Detect which cell encompasses the target text, then output its [X, Y] center coordinate. 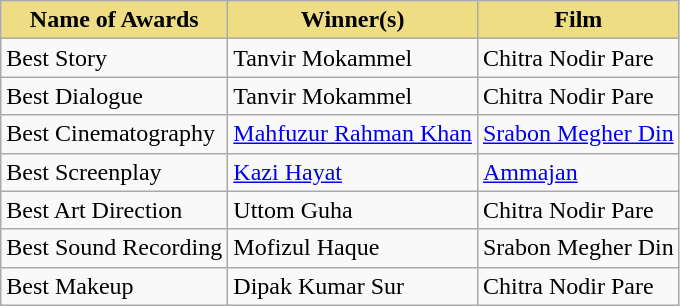
Best Makeup [114, 286]
Best Sound Recording [114, 248]
Mahfuzur Rahman Khan [353, 134]
Best Story [114, 58]
Kazi Hayat [353, 172]
Best Cinematography [114, 134]
Uttom Guha [353, 210]
Mofizul Haque [353, 248]
Ammajan [578, 172]
Winner(s) [353, 20]
Best Art Direction [114, 210]
Best Screenplay [114, 172]
Dipak Kumar Sur [353, 286]
Best Dialogue [114, 96]
Film [578, 20]
Name of Awards [114, 20]
